For the text-containing cell, return its midpoint in (X, Y) coordinate format. 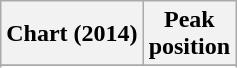
Peakposition (189, 34)
Chart (2014) (72, 34)
